Detect which cell encompasses the target text, then output its [X, Y] center coordinate. 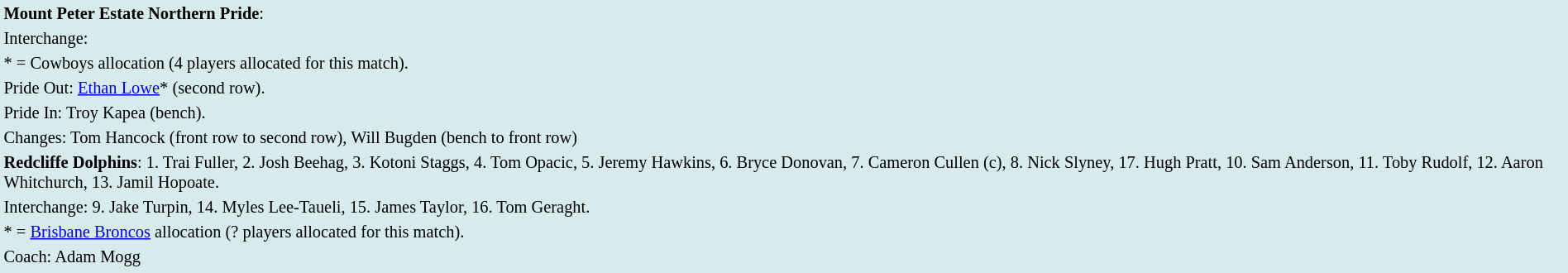
* = Cowboys allocation (4 players allocated for this match). [784, 63]
Pride In: Troy Kapea (bench). [784, 113]
Pride Out: Ethan Lowe* (second row). [784, 88]
* = Brisbane Broncos allocation (? players allocated for this match). [784, 232]
Changes: Tom Hancock (front row to second row), Will Bugden (bench to front row) [784, 137]
Interchange: [784, 38]
Coach: Adam Mogg [784, 256]
Interchange: 9. Jake Turpin, 14. Myles Lee-Taueli, 15. James Taylor, 16. Tom Geraght. [784, 207]
Mount Peter Estate Northern Pride: [784, 13]
